Scan for the cell matching the given text and deliver its [x, y] coordinate at center. 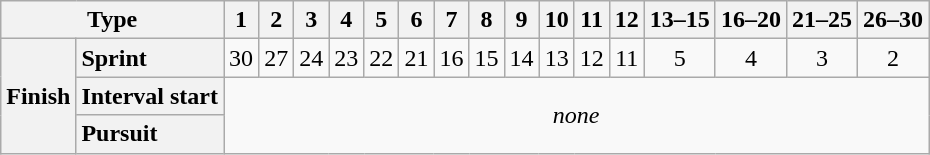
16 [452, 58]
27 [276, 58]
Finish [38, 96]
26–30 [892, 20]
Sprint [150, 58]
30 [242, 58]
23 [346, 58]
14 [522, 58]
16–20 [750, 20]
Pursuit [150, 134]
Interval start [150, 96]
24 [312, 58]
13 [556, 58]
6 [416, 20]
7 [452, 20]
8 [486, 20]
13–15 [680, 20]
Type [112, 20]
10 [556, 20]
none [576, 115]
1 [242, 20]
15 [486, 58]
9 [522, 20]
21–25 [822, 20]
21 [416, 58]
22 [382, 58]
